Identify which cell holds the provided text, then report its (x, y) central coordinate. 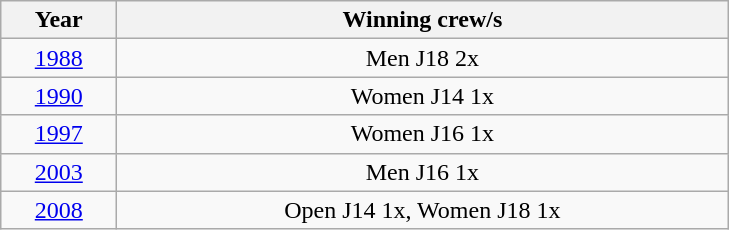
Women J14 1x (422, 96)
1997 (59, 134)
Men J16 1x (422, 172)
Men J18 2x (422, 58)
1990 (59, 96)
Year (59, 20)
2003 (59, 172)
2008 (59, 210)
Women J16 1x (422, 134)
Winning crew/s (422, 20)
Open J14 1x, Women J18 1x (422, 210)
1988 (59, 58)
